Determine the [x, y] coordinate at the center of the cell enclosing the given text.  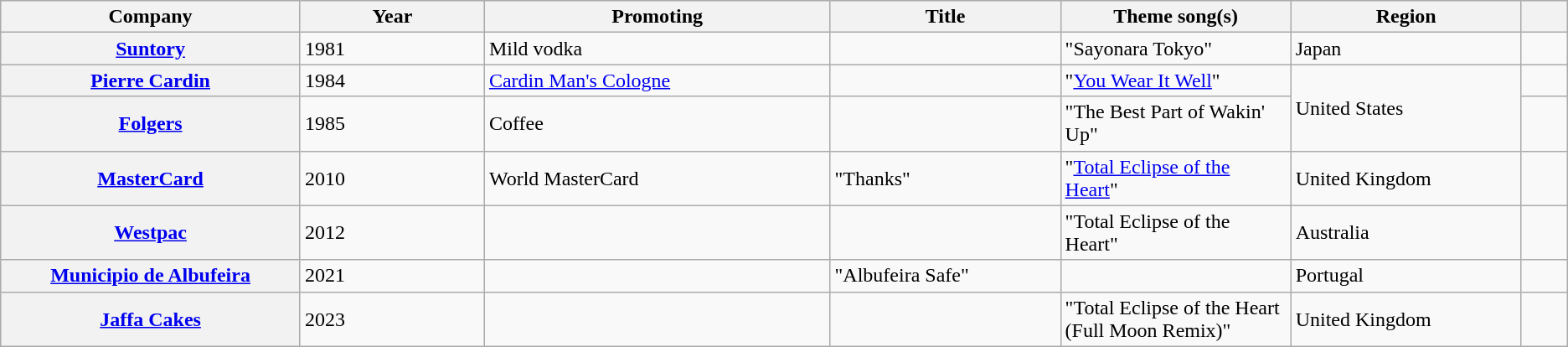
Australia [1406, 233]
1985 [392, 124]
2021 [392, 276]
Year [392, 17]
World MasterCard [657, 178]
Westpac [151, 233]
"Sayonara Tokyo" [1176, 49]
Cardin Man's Cologne [657, 80]
2012 [392, 233]
Region [1406, 17]
2023 [392, 319]
MasterCard [151, 178]
"Total Eclipse of the Heart (Full Moon Remix)" [1176, 319]
"Thanks" [945, 178]
Suntory [151, 49]
Pierre Cardin [151, 80]
Mild vodka [657, 49]
Portugal [1406, 276]
Theme song(s) [1176, 17]
Coffee [657, 124]
1984 [392, 80]
Folgers [151, 124]
"The Best Part of Wakin' Up" [1176, 124]
"Albufeira Safe" [945, 276]
Title [945, 17]
United States [1406, 107]
Municipio de Albufeira [151, 276]
Japan [1406, 49]
2010 [392, 178]
Promoting [657, 17]
"You Wear It Well" [1176, 80]
Jaffa Cakes [151, 319]
Company [151, 17]
1981 [392, 49]
